Find where the given text appears and provide that cell's center as (X, Y) coordinate. 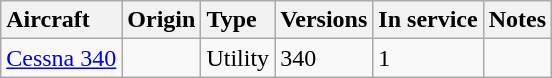
1 (428, 58)
Aircraft (62, 20)
Notes (517, 20)
Type (238, 20)
Cessna 340 (62, 58)
Origin (162, 20)
In service (428, 20)
340 (324, 58)
Utility (238, 58)
Versions (324, 20)
